Locate the cell with the specified text and output its [x, y] center coordinate. 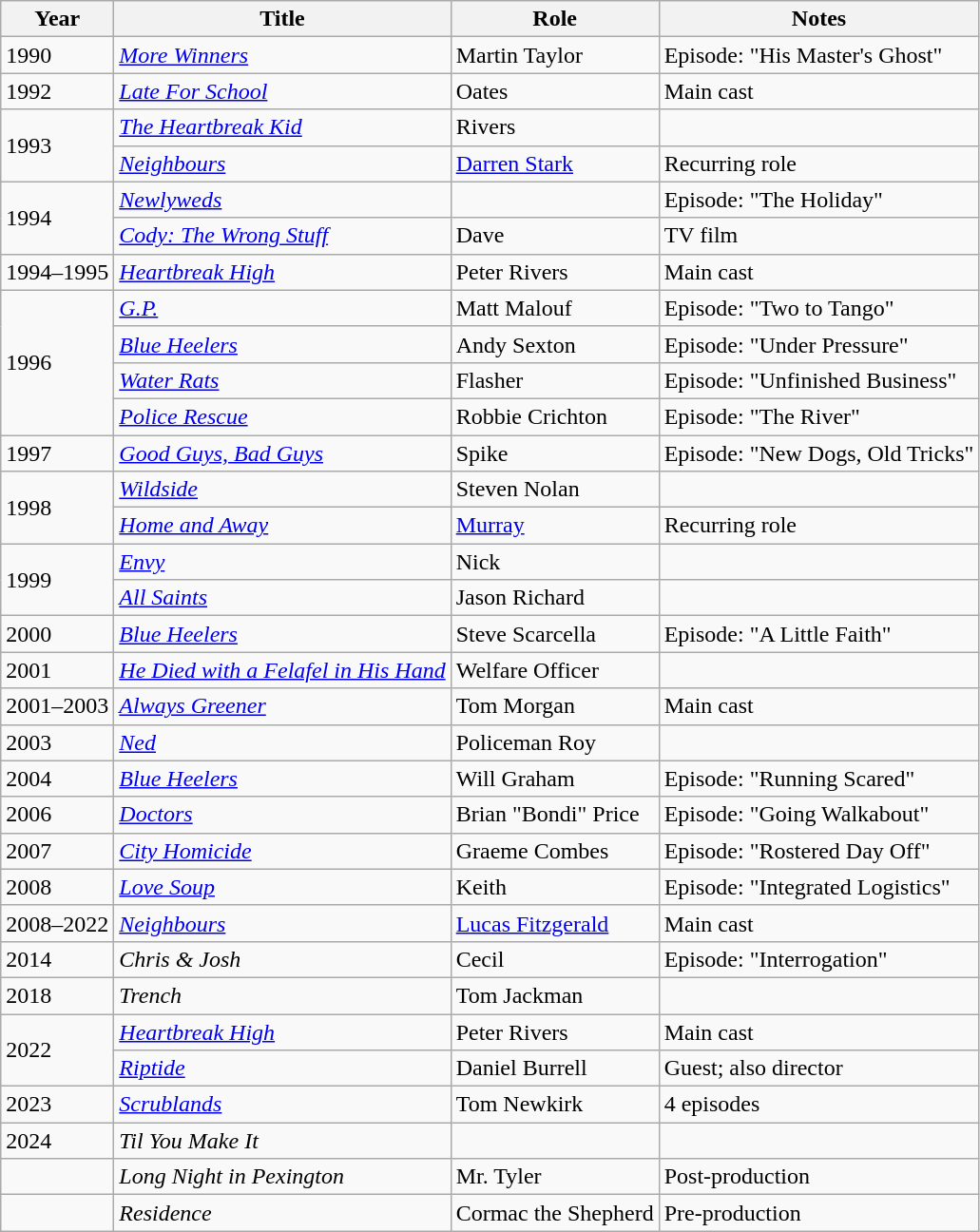
Good Guys, Bad Guys [282, 453]
Oates [555, 91]
Tom Morgan [555, 706]
Long Night in Pexington [282, 1177]
4 episodes [819, 1105]
Guest; also director [819, 1068]
G.P. [282, 308]
Residence [282, 1213]
Doctors [282, 815]
Episode: "The Holiday" [819, 200]
Role [555, 19]
Dave [555, 236]
2003 [57, 742]
Spike [555, 453]
All Saints [282, 598]
Tom Newkirk [555, 1105]
Episode: "Integrated Logistics" [819, 887]
1990 [57, 55]
Chris & Josh [282, 959]
1997 [57, 453]
Murray [555, 526]
2008–2022 [57, 923]
2001 [57, 670]
Riptide [282, 1068]
Nick [555, 562]
Til You Make It [282, 1141]
2022 [57, 1049]
Scrublands [282, 1105]
Keith [555, 887]
2001–2003 [57, 706]
Episode: "Rostered Day Off" [819, 851]
Notes [819, 19]
2004 [57, 779]
Title [282, 19]
1996 [57, 362]
Flasher [555, 380]
Cody: The Wrong Stuff [282, 236]
Episode: "Going Walkabout" [819, 815]
Home and Away [282, 526]
Episode: "New Dogs, Old Tricks" [819, 453]
2006 [57, 815]
TV film [819, 236]
Episode: "Interrogation" [819, 959]
Steven Nolan [555, 490]
Episode: "The River" [819, 416]
Newlyweds [282, 200]
Episode: "Two to Tango" [819, 308]
1992 [57, 91]
1994–1995 [57, 272]
Brian "Bondi" Price [555, 815]
Daniel Burrell [555, 1068]
Pre-production [819, 1213]
Martin Taylor [555, 55]
Year [57, 19]
Welfare Officer [555, 670]
2007 [57, 851]
Matt Malouf [555, 308]
Ned [282, 742]
Rivers [555, 127]
2018 [57, 995]
Late For School [282, 91]
Police Rescue [282, 416]
1999 [57, 580]
More Winners [282, 55]
Jason Richard [555, 598]
Lucas Fitzgerald [555, 923]
Wildside [282, 490]
Episode: "Unfinished Business" [819, 380]
Graeme Combes [555, 851]
Will Graham [555, 779]
Mr. Tyler [555, 1177]
2000 [57, 634]
The Heartbreak Kid [282, 127]
Cecil [555, 959]
Policeman Roy [555, 742]
Darren Stark [555, 164]
Trench [282, 995]
2014 [57, 959]
2008 [57, 887]
Episode: "Under Pressure" [819, 344]
He Died with a Felafel in His Hand [282, 670]
Envy [282, 562]
Love Soup [282, 887]
2024 [57, 1141]
Steve Scarcella [555, 634]
Always Greener [282, 706]
Water Rats [282, 380]
Episode: "His Master's Ghost" [819, 55]
Episode: "Running Scared" [819, 779]
City Homicide [282, 851]
1993 [57, 145]
Robbie Crichton [555, 416]
Cormac the Shepherd [555, 1213]
Post-production [819, 1177]
2023 [57, 1105]
Andy Sexton [555, 344]
1998 [57, 508]
Tom Jackman [555, 995]
Episode: "A Little Faith" [819, 634]
1994 [57, 218]
